Provide the (X, Y) coordinate of the cell's center where the given text is located.  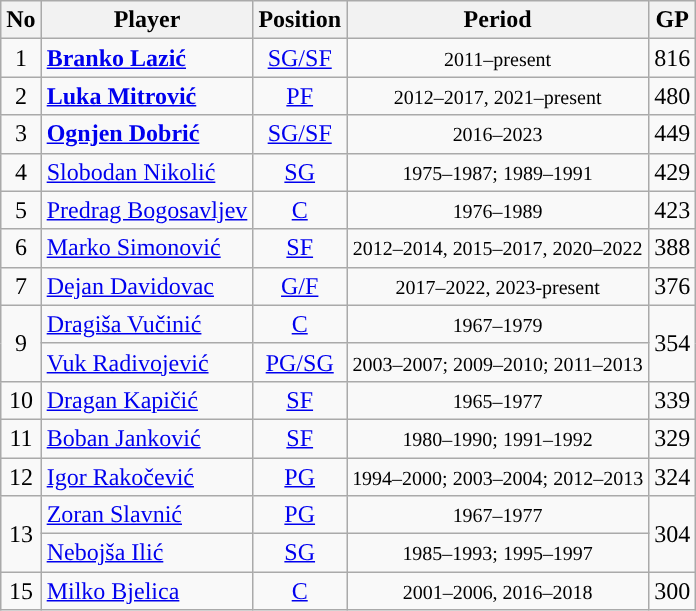
1994–2000; 2003–2004; 2012–2013 (498, 477)
1975–1987; 1989–1991 (498, 172)
2012–2017, 2021–present (498, 96)
Player (147, 20)
1965–1977 (498, 400)
376 (672, 286)
1985–1993; 1995–1997 (498, 553)
Milko Bjelica (147, 591)
Ognjen Dobrić (147, 134)
2003–2007; 2009–2010; 2011–2013 (498, 362)
1976–1989 (498, 210)
Luka Mitrović (147, 96)
329 (672, 438)
10 (21, 400)
12 (21, 477)
Dejan Davidovac (147, 286)
Boban Janković (147, 438)
9 (21, 343)
5 (21, 210)
2 (21, 96)
4 (21, 172)
2011–present (498, 58)
Zoran Slavnić (147, 515)
Position (300, 20)
2016–2023 (498, 134)
G/F (300, 286)
1980–1990; 1991–1992 (498, 438)
7 (21, 286)
3 (21, 134)
304 (672, 534)
13 (21, 534)
11 (21, 438)
Dragiša Vučinić (147, 324)
2012–2014, 2015–2017, 2020–2022 (498, 248)
816 (672, 58)
Nebojša Ilić (147, 553)
339 (672, 400)
Igor Rakočević (147, 477)
Dragan Kapičić (147, 400)
300 (672, 591)
Vuk Radivojević (147, 362)
388 (672, 248)
1 (21, 58)
449 (672, 134)
1967–1977 (498, 515)
Marko Simonović (147, 248)
GP (672, 20)
PG/SG (300, 362)
354 (672, 343)
No (21, 20)
Period (498, 20)
6 (21, 248)
2017–2022, 2023-present (498, 286)
Branko Lazić (147, 58)
324 (672, 477)
2001–2006, 2016–2018 (498, 591)
423 (672, 210)
Slobodan Nikolić (147, 172)
480 (672, 96)
PF (300, 96)
15 (21, 591)
429 (672, 172)
1967–1979 (498, 324)
Predrag Bogosavljev (147, 210)
